Scan for the cell matching the given text and deliver its (X, Y) coordinate at center. 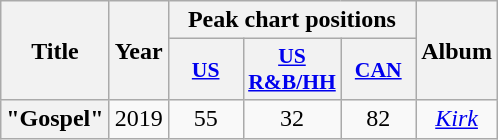
32 (292, 119)
Title (55, 50)
"Gospel" (55, 119)
Peak chart positions (292, 20)
Year (138, 50)
Album (457, 50)
55 (206, 119)
Kirk (457, 119)
CAN (378, 70)
2019 (138, 119)
USR&B/HH (292, 70)
US (206, 70)
82 (378, 119)
